Scan for the cell matching the given text and deliver its [X, Y] coordinate at center. 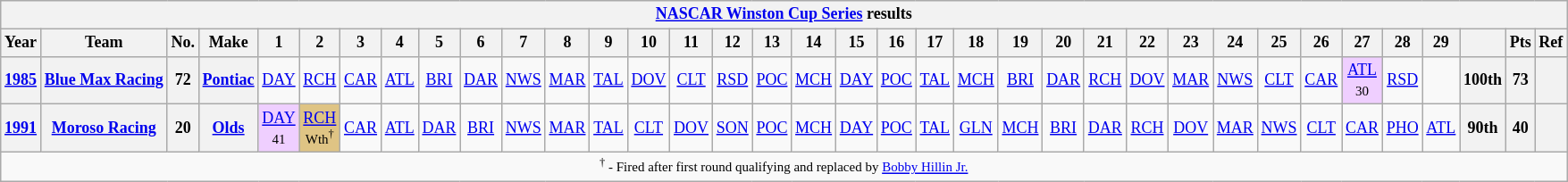
1991 [21, 128]
ATL30 [1363, 80]
NASCAR Winston Cup Series results [784, 14]
PHO [1403, 128]
15 [856, 43]
29 [1441, 43]
73 [1521, 80]
10 [649, 43]
6 [481, 43]
9 [608, 43]
1985 [21, 80]
40 [1521, 128]
Olds [229, 128]
7 [524, 43]
25 [1279, 43]
SON [733, 128]
100th [1483, 80]
Moroso Racing [104, 128]
Pontiac [229, 80]
3 [361, 43]
Make [229, 43]
24 [1236, 43]
28 [1403, 43]
2 [320, 43]
26 [1321, 43]
RCHWth† [320, 128]
19 [1020, 43]
Year [21, 43]
5 [440, 43]
16 [896, 43]
21 [1104, 43]
Team [104, 43]
DAY41 [279, 128]
1 [279, 43]
14 [814, 43]
22 [1147, 43]
11 [692, 43]
Pts [1521, 43]
18 [976, 43]
† - Fired after first round qualifying and replaced by Bobby Hillin Jr. [784, 167]
8 [567, 43]
No. [182, 43]
12 [733, 43]
17 [935, 43]
72 [182, 80]
90th [1483, 128]
27 [1363, 43]
GLN [976, 128]
13 [772, 43]
4 [399, 43]
Ref [1551, 43]
Blue Max Racing [104, 80]
23 [1191, 43]
